Find where the given text appears and provide that cell's center as [X, Y] coordinate. 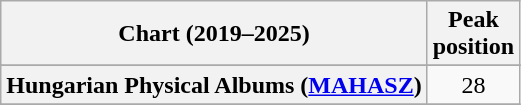
Hungarian Physical Albums (MAHASZ) [214, 85]
Peakposition [473, 34]
Chart (2019–2025) [214, 34]
28 [473, 85]
